Capture the cell that displays the provided text and extract its (X, Y) central coordinate. 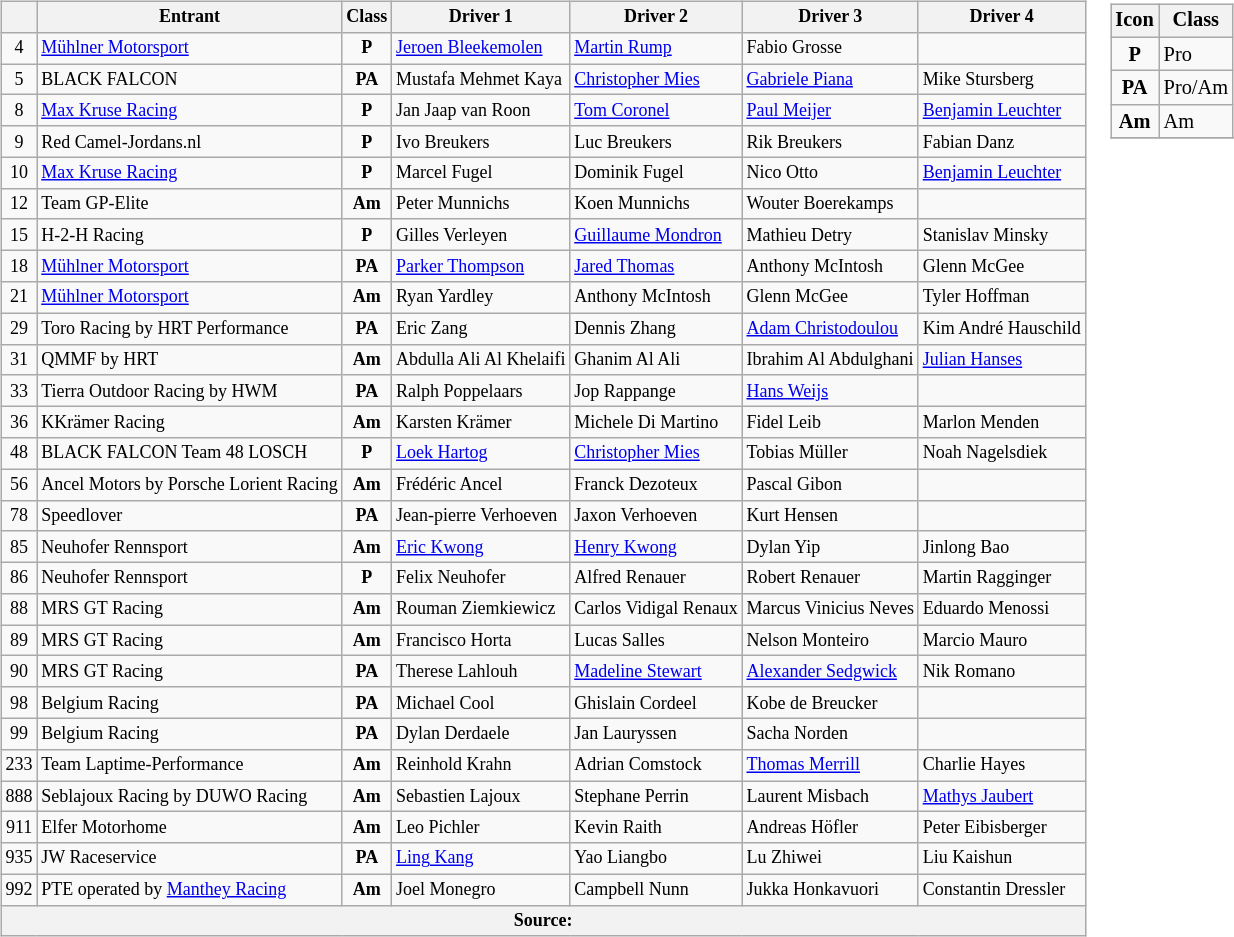
Lu Zhiwei (830, 858)
86 (19, 578)
Joel Monegro (481, 890)
Marlon Menden (1002, 422)
Kurt Hensen (830, 516)
Marcel Fugel (481, 172)
90 (19, 672)
Ryan Yardley (481, 298)
Red Camel-Jordans.nl (190, 142)
Martin Rump (656, 48)
Franck Dezoteux (656, 484)
Pascal Gibon (830, 484)
Driver 2 (656, 16)
Tom Coronel (656, 110)
Tierra Outdoor Racing by HWM (190, 390)
Mike Stursberg (1002, 80)
233 (19, 764)
98 (19, 702)
Ghislain Cordeel (656, 702)
Icon (1135, 21)
Peter Eibisberger (1002, 828)
Jan Lauryssen (656, 734)
911 (19, 828)
89 (19, 640)
Sacha Norden (830, 734)
Gabriele Piana (830, 80)
Carlos Vidigal Renaux (656, 610)
Therese Lahlouh (481, 672)
PTE operated by Manthey Racing (190, 890)
Hans Weijs (830, 390)
Michele Di Martino (656, 422)
Ling Kang (481, 858)
Ivo Breukers (481, 142)
Felix Neuhofer (481, 578)
Jukka Honkavuori (830, 890)
Dominik Fugel (656, 172)
18 (19, 266)
Jaxon Verhoeven (656, 516)
Fabio Grosse (830, 48)
Toro Racing by HRT Performance (190, 328)
Parker Thompson (481, 266)
Stephane Perrin (656, 796)
12 (19, 204)
Tyler Hoffman (1002, 298)
31 (19, 360)
Team GP-Elite (190, 204)
Marcus Vinicius Neves (830, 610)
Ibrahim Al Abdulghani (830, 360)
Jean-pierre Verhoeven (481, 516)
Nelson Monteiro (830, 640)
Jan Jaap van Roon (481, 110)
Alexander Sedgwick (830, 672)
Driver 3 (830, 16)
Team Laptime-Performance (190, 764)
KKrämer Racing (190, 422)
Pro/Am (1196, 88)
Campbell Nunn (656, 890)
Michael Cool (481, 702)
Adrian Comstock (656, 764)
Mathys Jaubert (1002, 796)
Seblajoux Racing by DUWO Racing (190, 796)
Jinlong Bao (1002, 546)
36 (19, 422)
8 (19, 110)
Dylan Derdaele (481, 734)
Fabian Danz (1002, 142)
Nico Otto (830, 172)
33 (19, 390)
Tobias Müller (830, 454)
21 (19, 298)
9 (19, 142)
99 (19, 734)
29 (19, 328)
Stanislav Minsky (1002, 234)
Rik Breukers (830, 142)
Eric Kwong (481, 546)
QMMF by HRT (190, 360)
BLACK FALCON (190, 80)
Driver 1 (481, 16)
Robert Renauer (830, 578)
56 (19, 484)
Gilles Verleyen (481, 234)
Jeroen Bleekemolen (481, 48)
Adam Christodoulou (830, 328)
Kobe de Breucker (830, 702)
88 (19, 610)
10 (19, 172)
Dennis Zhang (656, 328)
Henry Kwong (656, 546)
Koen Munnichs (656, 204)
Mathieu Detry (830, 234)
Source: (543, 920)
Ancel Motors by Porsche Lorient Racing (190, 484)
Nik Romano (1002, 672)
Madeline Stewart (656, 672)
Mustafa Mehmet Kaya (481, 80)
JW Raceservice (190, 858)
Karsten Krämer (481, 422)
5 (19, 80)
Frédéric Ancel (481, 484)
Julian Hanses (1002, 360)
Peter Munnichs (481, 204)
Loek Hartog (481, 454)
Andreas Höfler (830, 828)
Yao Liangbo (656, 858)
Jared Thomas (656, 266)
Fidel Leib (830, 422)
935 (19, 858)
Entrant (190, 16)
992 (19, 890)
Speedlover (190, 516)
Lucas Salles (656, 640)
Reinhold Krahn (481, 764)
Francisco Horta (481, 640)
Martin Ragginger (1002, 578)
Paul Meijer (830, 110)
Laurent Misbach (830, 796)
Constantin Dressler (1002, 890)
85 (19, 546)
Jop Rappange (656, 390)
4 (19, 48)
Charlie Hayes (1002, 764)
Alfred Renauer (656, 578)
78 (19, 516)
Ghanim Al Ali (656, 360)
H-2-H Racing (190, 234)
Driver 4 (1002, 16)
Guillaume Mondron (656, 234)
Pro (1196, 54)
Dylan Yip (830, 546)
888 (19, 796)
Ralph Poppelaars (481, 390)
48 (19, 454)
Abdulla Ali Al Khelaifi (481, 360)
Marcio Mauro (1002, 640)
Rouman Ziemkiewicz (481, 610)
Eduardo Menossi (1002, 610)
Kim André Hauschild (1002, 328)
Elfer Motorhome (190, 828)
Thomas Merrill (830, 764)
Sebastien Lajoux (481, 796)
Noah Nagelsdiek (1002, 454)
Liu Kaishun (1002, 858)
Kevin Raith (656, 828)
15 (19, 234)
Leo Pichler (481, 828)
Eric Zang (481, 328)
Luc Breukers (656, 142)
Wouter Boerekamps (830, 204)
BLACK FALCON Team 48 LOSCH (190, 454)
